For the text-containing cell, return its midpoint in [X, Y] coordinate format. 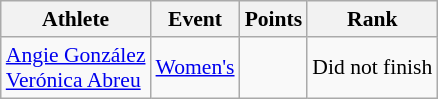
Athlete [76, 19]
Rank [372, 19]
Did not finish [372, 68]
Points [274, 19]
Event [196, 19]
Women's [196, 68]
Angie GonzálezVerónica Abreu [76, 68]
